Scan for the cell matching the given text and deliver its [X, Y] coordinate at center. 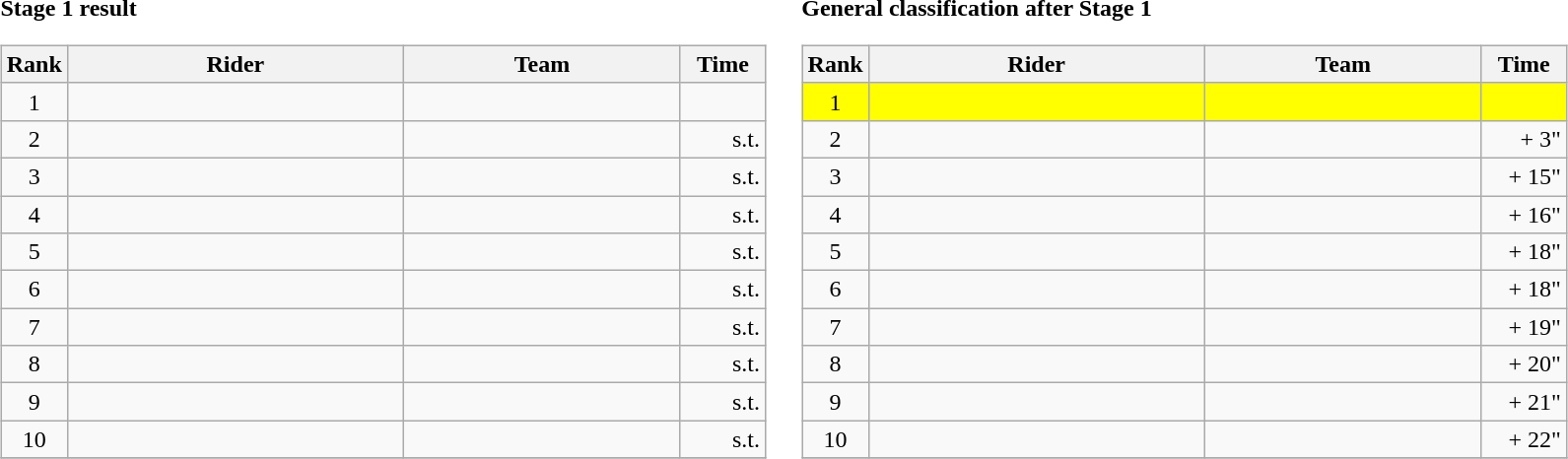
+ 15" [1524, 176]
+ 19" [1524, 327]
+ 21" [1524, 402]
+ 3" [1524, 139]
+ 16" [1524, 214]
+ 22" [1524, 439]
+ 20" [1524, 364]
